Provide the (X, Y) coordinate of the cell's center where the given text is located.  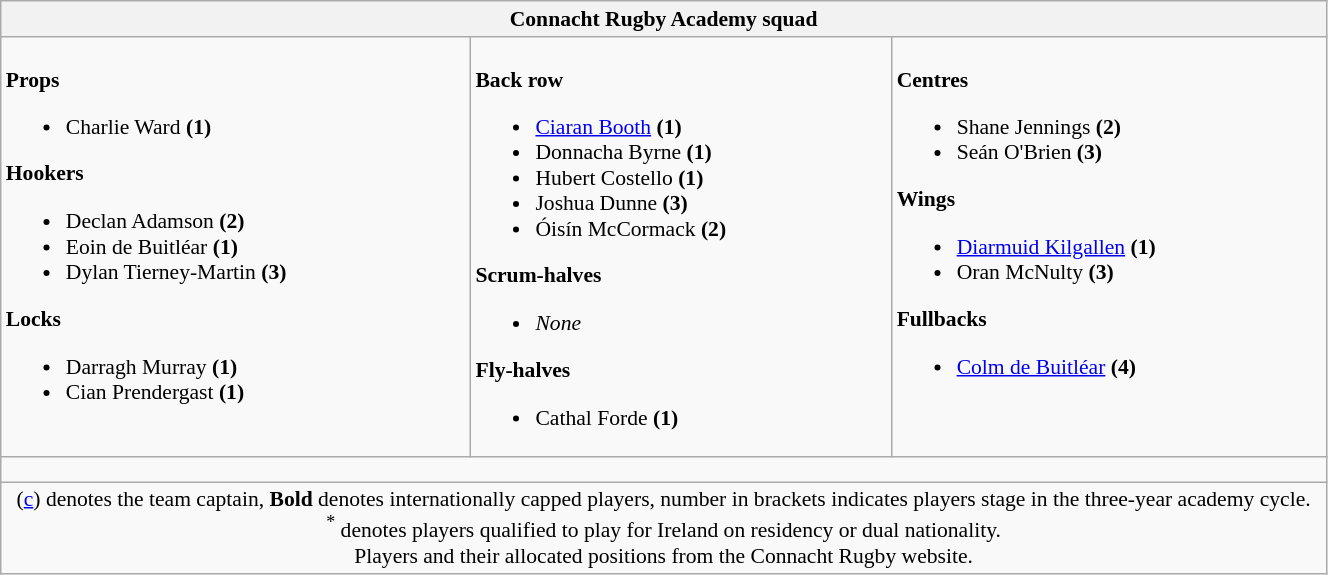
Back row Ciaran Booth (1) Donnacha Byrne (1) Hubert Costello (1) Joshua Dunne (3) Óisín McCormack (2)Scrum-halvesNoneFly-halves Cathal Forde (1) (680, 247)
Centres Shane Jennings (2) Seán O'Brien (3)Wings Diarmuid Kilgallen (1) Oran McNulty (3)Fullbacks Colm de Buitléar (4) (1110, 247)
Connacht Rugby Academy squad (664, 19)
Props Charlie Ward (1)Hookers Declan Adamson (2) Eoin de Buitléar (1) Dylan Tierney-Martin (3)Locks Darragh Murray (1) Cian Prendergast (1) (236, 247)
